From the cell containing the given text, extract its center point as [X, Y] coordinate. 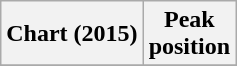
Chart (2015) [72, 34]
Peakposition [189, 34]
